Find where the given text appears and provide that cell's center as (x, y) coordinate. 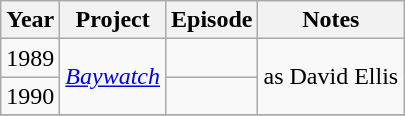
Project (113, 20)
Year (30, 20)
1990 (30, 96)
as David Ellis (331, 77)
Episode (212, 20)
Notes (331, 20)
1989 (30, 58)
Baywatch (113, 77)
